Return the (X, Y) coordinate for the center point of the cell that contains the specified text.  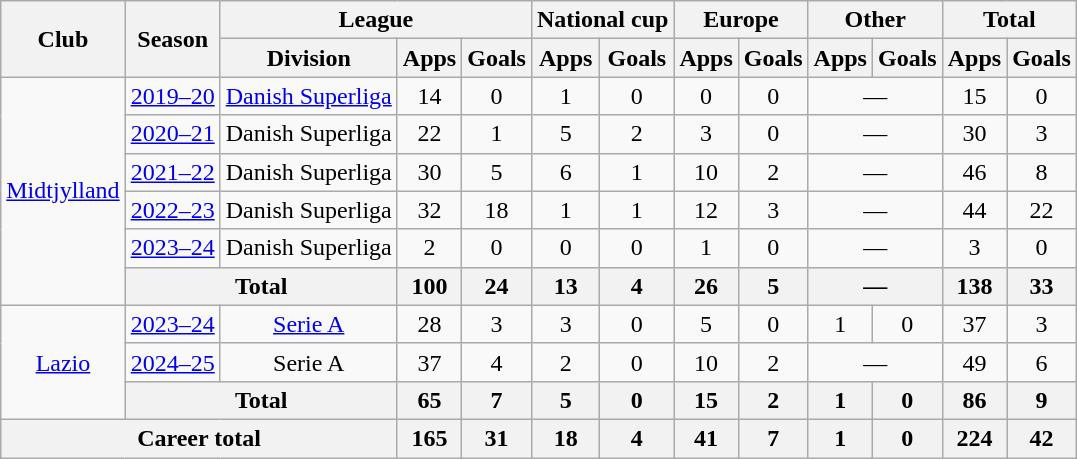
9 (1042, 400)
42 (1042, 438)
Division (308, 58)
46 (974, 172)
Season (172, 39)
44 (974, 210)
32 (429, 210)
2019–20 (172, 96)
Other (875, 20)
2022–23 (172, 210)
26 (706, 286)
Lazio (63, 362)
Europe (741, 20)
2024–25 (172, 362)
Career total (200, 438)
138 (974, 286)
31 (497, 438)
League (376, 20)
2021–22 (172, 172)
8 (1042, 172)
224 (974, 438)
33 (1042, 286)
National cup (602, 20)
Club (63, 39)
12 (706, 210)
28 (429, 324)
24 (497, 286)
86 (974, 400)
Midtjylland (63, 191)
65 (429, 400)
14 (429, 96)
41 (706, 438)
13 (565, 286)
49 (974, 362)
2020–21 (172, 134)
165 (429, 438)
100 (429, 286)
